Identify which cell holds the provided text, then report its (x, y) central coordinate. 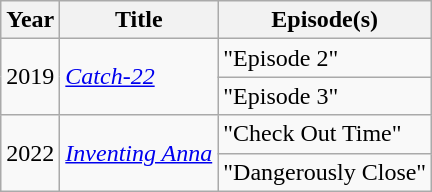
Title (139, 20)
Episode(s) (325, 20)
Inventing Anna (139, 153)
"Episode 3" (325, 96)
"Episode 2" (325, 58)
2019 (30, 77)
2022 (30, 153)
Catch-22 (139, 77)
"Dangerously Close" (325, 172)
Year (30, 20)
"Check Out Time" (325, 134)
